Find where the given text appears and provide that cell's center as [x, y] coordinate. 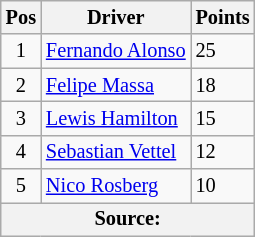
Fernando Alonso [116, 51]
1 [21, 51]
Nico Rosberg [116, 186]
Source: [128, 219]
5 [21, 186]
3 [21, 118]
12 [223, 152]
4 [21, 152]
Sebastian Vettel [116, 152]
Lewis Hamilton [116, 118]
18 [223, 85]
Felipe Massa [116, 85]
Driver [116, 17]
2 [21, 85]
15 [223, 118]
10 [223, 186]
25 [223, 51]
Pos [21, 17]
Points [223, 17]
